Provide the [x, y] coordinate of the cell's center where the given text is located.  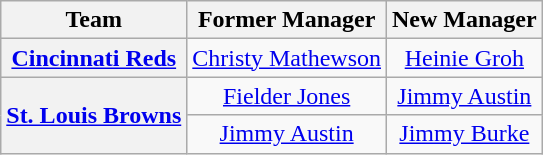
Fielder Jones [287, 96]
St. Louis Browns [94, 115]
Cincinnati Reds [94, 58]
Former Manager [287, 20]
Team [94, 20]
New Manager [465, 20]
Heinie Groh [465, 58]
Christy Mathewson [287, 58]
Jimmy Burke [465, 134]
